Capture the cell that displays the provided text and extract its [x, y] central coordinate. 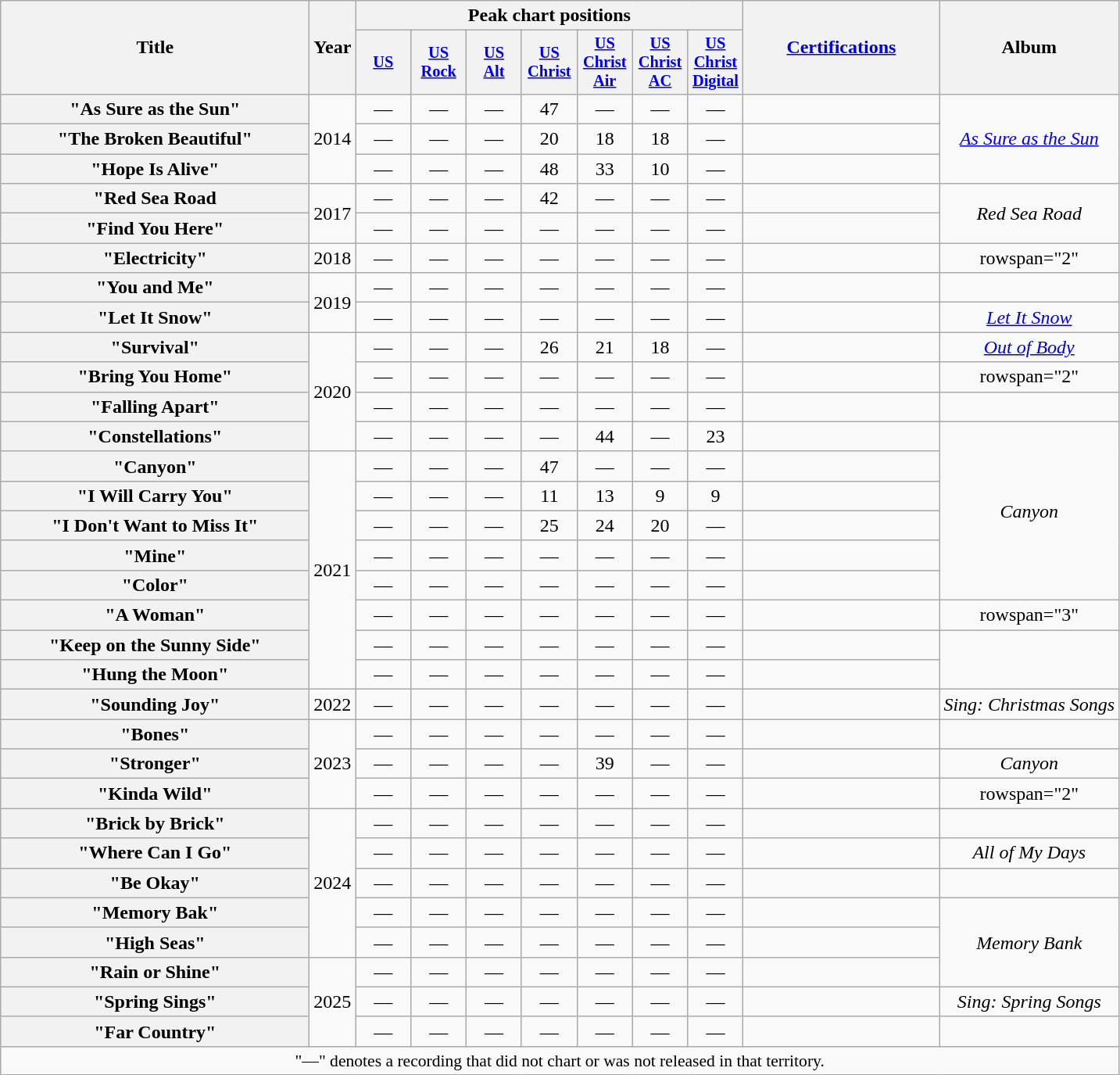
2024 [333, 883]
21 [605, 347]
Sing: Spring Songs [1029, 1002]
"Falling Apart" [155, 407]
Red Sea Road [1029, 213]
33 [605, 169]
2021 [333, 570]
42 [549, 199]
As Sure as the Sun [1029, 138]
US [383, 63]
"Bones" [155, 734]
"Keep on the Sunny Side" [155, 645]
"As Sure as the Sun" [155, 109]
"I Don't Want to Miss It" [155, 525]
2022 [333, 704]
"Stronger" [155, 764]
"Electricity" [155, 258]
USChrist [549, 63]
Sing: Christmas Songs [1029, 704]
"The Broken Beautiful" [155, 139]
2018 [333, 258]
USChristAir [605, 63]
"Memory Bak" [155, 912]
"Find You Here" [155, 228]
"Mine" [155, 555]
39 [605, 764]
2020 [333, 392]
Peak chart positions [549, 16]
"Sounding Joy" [155, 704]
"Where Can I Go" [155, 853]
"Rain or Shine" [155, 972]
Year [333, 48]
2019 [333, 303]
"You and Me" [155, 288]
13 [605, 496]
44 [605, 436]
"Kinda Wild" [155, 794]
"Survival" [155, 347]
2017 [333, 213]
2023 [333, 764]
"Brick by Brick" [155, 823]
"Color" [155, 585]
24 [605, 525]
rowspan="3" [1029, 615]
Certifications [841, 48]
USChristDigital [716, 63]
11 [549, 496]
2014 [333, 138]
"Let It Snow" [155, 317]
"I Will Carry You" [155, 496]
"High Seas" [155, 942]
26 [549, 347]
23 [716, 436]
Let It Snow [1029, 317]
"—" denotes a recording that did not chart or was not released in that territory. [560, 1060]
USChristAC [660, 63]
"Hung the Moon" [155, 675]
2025 [333, 1002]
Title [155, 48]
"Canyon" [155, 466]
"A Woman" [155, 615]
"Hope Is Alive" [155, 169]
Memory Bank [1029, 942]
"Constellations" [155, 436]
10 [660, 169]
"Be Okay" [155, 883]
25 [549, 525]
USAlt [494, 63]
"Spring Sings" [155, 1002]
"Far Country" [155, 1031]
USRock [439, 63]
Album [1029, 48]
All of My Days [1029, 853]
Out of Body [1029, 347]
"Red Sea Road [155, 199]
"Bring You Home" [155, 377]
48 [549, 169]
